Output the [x, y] coordinate of the center of the cell containing the given text.  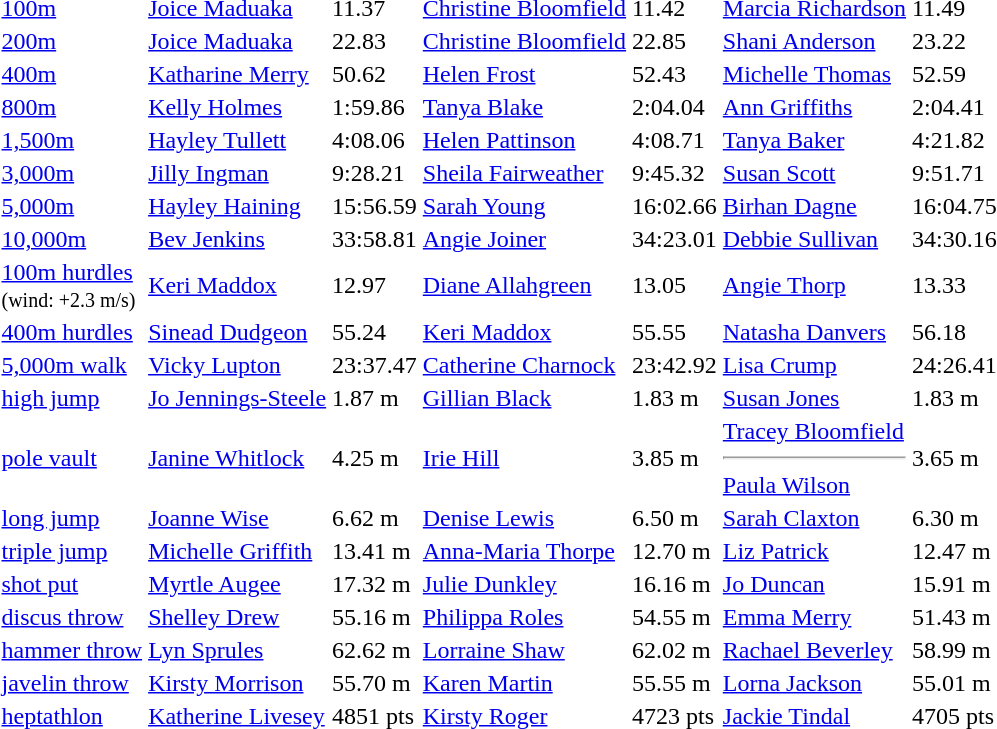
Shani Anderson [814, 41]
Ann Griffiths [814, 107]
13.05 [675, 286]
pole vault [72, 458]
shot put [72, 584]
Denise Lewis [524, 518]
high jump [72, 398]
triple jump [72, 551]
Susan Jones [814, 398]
800m [72, 107]
9:45.32 [675, 173]
62.02 m [675, 650]
Debbie Sullivan [814, 239]
16:02.66 [675, 206]
Hayley Tullett [238, 140]
Christine Bloomfield [524, 41]
Liz Patrick [814, 551]
1,500m [72, 140]
34:23.01 [675, 239]
Tracey BloomfieldPaula Wilson [814, 458]
6.50 m [675, 518]
5,000m [72, 206]
Hayley Haining [238, 206]
Tanya Blake [524, 107]
Lyn Sprules [238, 650]
55.55 [675, 332]
23:37.47 [375, 365]
discus throw [72, 617]
2:04.04 [675, 107]
200m [72, 41]
Angie Joiner [524, 239]
Lorna Jackson [814, 683]
Philippa Roles [524, 617]
55.55 m [675, 683]
Myrtle Augee [238, 584]
Kelly Holmes [238, 107]
50.62 [375, 74]
Birhan Dagne [814, 206]
Angie Thorp [814, 286]
Bev Jenkins [238, 239]
22.85 [675, 41]
33:58.81 [375, 239]
400m [72, 74]
Helen Frost [524, 74]
Diane Allahgreen [524, 286]
4.25 m [375, 458]
Gillian Black [524, 398]
Janine Whitlock [238, 458]
Anna-Maria Thorpe [524, 551]
Tanya Baker [814, 140]
Rachael Beverley [814, 650]
Jo Duncan [814, 584]
1:59.86 [375, 107]
55.24 [375, 332]
12.70 m [675, 551]
Lorraine Shaw [524, 650]
Sinead Dudgeon [238, 332]
54.55 m [675, 617]
Natasha Danvers [814, 332]
23:42.92 [675, 365]
3.85 m [675, 458]
4:08.06 [375, 140]
15:56.59 [375, 206]
5,000m walk [72, 365]
17.32 m [375, 584]
Vicky Lupton [238, 365]
Catherine Charnock [524, 365]
hammer throw [72, 650]
javelin throw [72, 683]
Susan Scott [814, 173]
400m hurdles [72, 332]
Irie Hill [524, 458]
Emma Merry [814, 617]
6.62 m [375, 518]
Sarah Claxton [814, 518]
100m hurdles(wind: +2.3 m/s) [72, 286]
12.97 [375, 286]
62.62 m [375, 650]
Lisa Crump [814, 365]
16.16 m [675, 584]
13.41 m [375, 551]
Helen Pattinson [524, 140]
22.83 [375, 41]
55.16 m [375, 617]
55.70 m [375, 683]
Joice Maduaka [238, 41]
10,000m [72, 239]
Jo Jennings-Steele [238, 398]
4:08.71 [675, 140]
Kirsty Morrison [238, 683]
Shelley Drew [238, 617]
Karen Martin [524, 683]
3,000m [72, 173]
Michelle Griffith [238, 551]
long jump [72, 518]
Julie Dunkley [524, 584]
Sheila Fairweather [524, 173]
Michelle Thomas [814, 74]
9:28.21 [375, 173]
52.43 [675, 74]
1.83 m [675, 398]
Jilly Ingman [238, 173]
1.87 m [375, 398]
Sarah Young [524, 206]
Joanne Wise [238, 518]
Katharine Merry [238, 74]
